Return the (x, y) coordinate for the center point of the cell that contains the specified text.  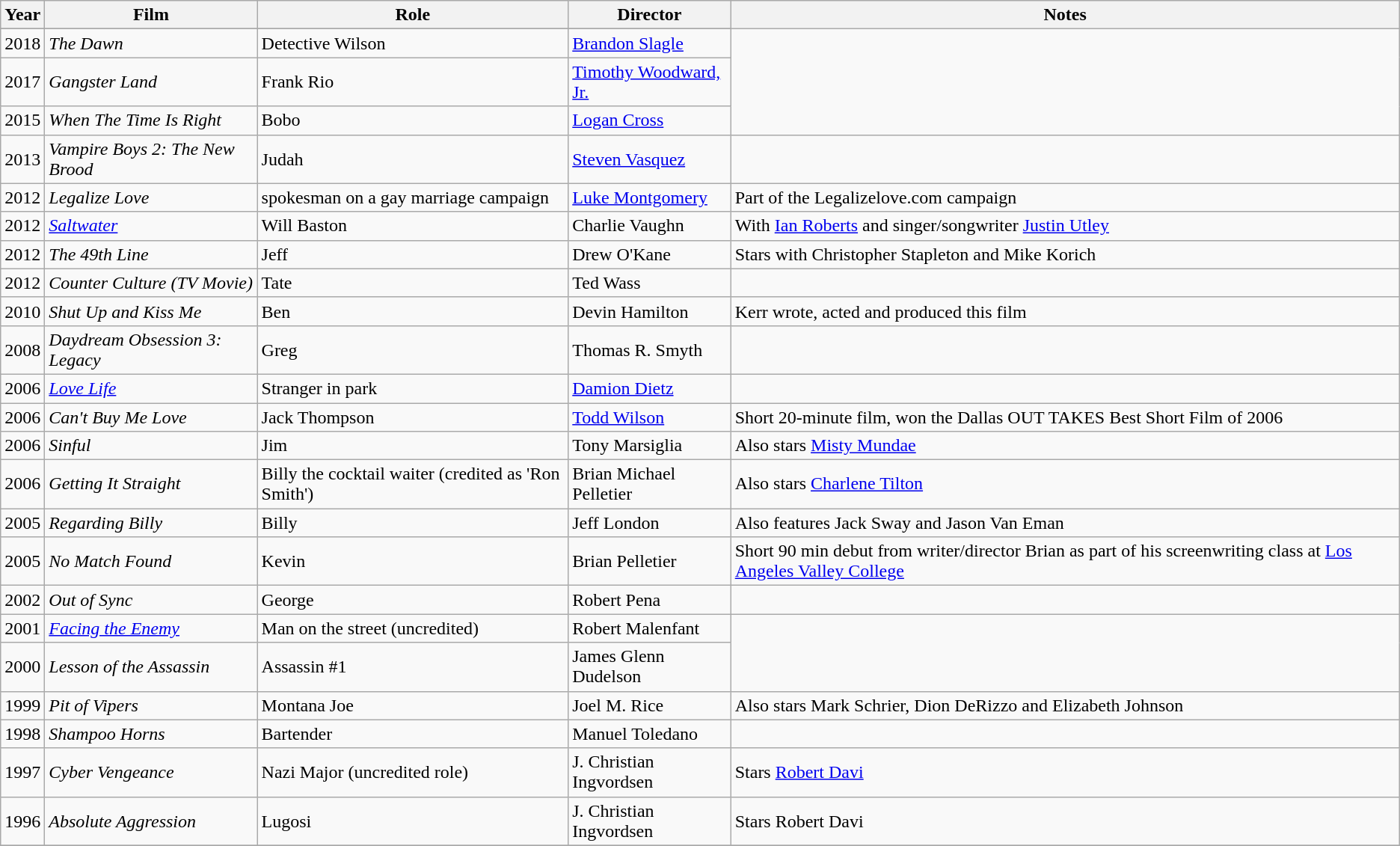
2017 (22, 82)
Also stars Misty Mundae (1065, 446)
Also stars Mark Schrier, Dion DeRizzo and Elizabeth Johnson (1065, 705)
Montana Joe (413, 705)
Short 90 min debut from writer/director Brian as part of his screenwriting class at Los Angeles Valley College (1065, 561)
Notes (1065, 15)
Also features Jack Sway and Jason Van Eman (1065, 523)
Getting It Straight (151, 485)
No Match Found (151, 561)
Billy the cocktail waiter (credited as 'Ron Smith') (413, 485)
Out of Sync (151, 600)
1999 (22, 705)
1996 (22, 821)
Role (413, 15)
Jack Thompson (413, 417)
Todd Wilson (649, 417)
Man on the street (uncredited) (413, 628)
The Dawn (151, 43)
Assassin #1 (413, 667)
Saltwater (151, 226)
Robert Malenfant (649, 628)
Legalize Love (151, 197)
2010 (22, 311)
Judah (413, 159)
Bartender (413, 734)
2015 (22, 120)
Tony Marsiglia (649, 446)
Film (151, 15)
Frank Rio (413, 82)
Bobo (413, 120)
Jim (413, 446)
Lesson of the Assassin (151, 667)
Jeff (413, 254)
Drew O'Kane (649, 254)
Steven Vasquez (649, 159)
Daydream Obsession 3: Legacy (151, 350)
Also stars Charlene Tilton (1065, 485)
With Ian Roberts and singer/songwriter Justin Utley (1065, 226)
Gangster Land (151, 82)
Vampire Boys 2: The New Brood (151, 159)
spokesman on a gay marriage campaign (413, 197)
The 49th Line (151, 254)
Counter Culture (TV Movie) (151, 283)
Cyber Vengeance (151, 772)
Pit of Vipers (151, 705)
2002 (22, 600)
Shampoo Horns (151, 734)
Damion Dietz (649, 388)
1997 (22, 772)
Ben (413, 311)
Ted Wass (649, 283)
Lugosi (413, 821)
Thomas R. Smyth (649, 350)
Sinful (151, 446)
Stars with Christopher Stapleton and Mike Korich (1065, 254)
Joel M. Rice (649, 705)
Will Baston (413, 226)
Billy (413, 523)
2000 (22, 667)
1998 (22, 734)
Devin Hamilton (649, 311)
2008 (22, 350)
Director (649, 15)
Robert Pena (649, 600)
Brandon Slagle (649, 43)
Tate (413, 283)
2001 (22, 628)
Short 20-minute film, won the Dallas OUT TAKES Best Short Film of 2006 (1065, 417)
Brian Pelletier (649, 561)
Stranger in park (413, 388)
Timothy Woodward, Jr. (649, 82)
Nazi Major (uncredited role) (413, 772)
Part of the Legalizelove.com campaign (1065, 197)
Kerr wrote, acted and produced this film (1065, 311)
When The Time Is Right (151, 120)
2013 (22, 159)
Luke Montgomery (649, 197)
Brian Michael Pelletier (649, 485)
James Glenn Dudelson (649, 667)
Love Life (151, 388)
Year (22, 15)
2018 (22, 43)
Kevin (413, 561)
Facing the Enemy (151, 628)
Can't Buy Me Love (151, 417)
Detective Wilson (413, 43)
Manuel Toledano (649, 734)
Charlie Vaughn (649, 226)
George (413, 600)
Greg (413, 350)
Regarding Billy (151, 523)
Absolute Aggression (151, 821)
Logan Cross (649, 120)
Shut Up and Kiss Me (151, 311)
Jeff London (649, 523)
